Detect which cell encompasses the target text, then output its (X, Y) center coordinate. 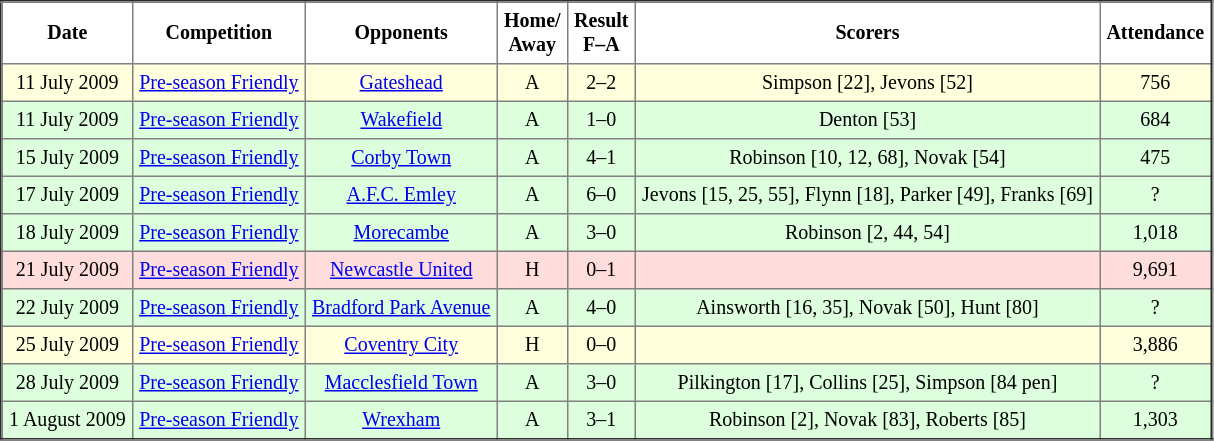
Newcastle United (401, 270)
Attendance (1156, 33)
0–1 (601, 270)
9,691 (1156, 270)
Ainsworth [16, 35], Novak [50], Hunt [80] (867, 308)
ResultF–A (601, 33)
17 July 2009 (68, 195)
1–0 (601, 120)
Robinson [2], Novak [83], Roberts [85] (867, 420)
Simpson [22], Jevons [52] (867, 83)
Macclesfield Town (401, 383)
Denton [53] (867, 120)
6–0 (601, 195)
28 July 2009 (68, 383)
1,018 (1156, 233)
4–1 (601, 158)
756 (1156, 83)
Scorers (867, 33)
Competition (218, 33)
Pilkington [17], Collins [25], Simpson [84 pen] (867, 383)
21 July 2009 (68, 270)
Coventry City (401, 345)
22 July 2009 (68, 308)
Bradford Park Avenue (401, 308)
2–2 (601, 83)
3–1 (601, 420)
A.F.C. Emley (401, 195)
684 (1156, 120)
Gateshead (401, 83)
Robinson [2, 44, 54] (867, 233)
Wakefield (401, 120)
Morecambe (401, 233)
Date (68, 33)
1,303 (1156, 420)
Jevons [15, 25, 55], Flynn [18], Parker [49], Franks [69] (867, 195)
25 July 2009 (68, 345)
475 (1156, 158)
Corby Town (401, 158)
1 August 2009 (68, 420)
0–0 (601, 345)
Wrexham (401, 420)
Opponents (401, 33)
18 July 2009 (68, 233)
4–0 (601, 308)
15 July 2009 (68, 158)
Home/Away (532, 33)
Robinson [10, 12, 68], Novak [54] (867, 158)
3,886 (1156, 345)
